Output the (X, Y) coordinate of the center of the cell containing the given text.  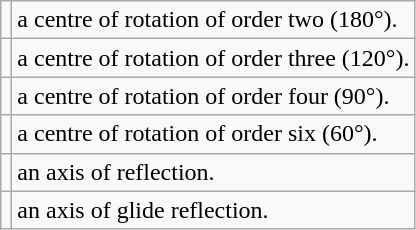
a centre of rotation of order six (60°). (214, 134)
a centre of rotation of order three (120°). (214, 58)
an axis of reflection. (214, 172)
a centre of rotation of order four (90°). (214, 96)
a centre of rotation of order two (180°). (214, 20)
an axis of glide reflection. (214, 210)
